Find where the given text appears and provide that cell's center as [x, y] coordinate. 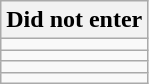
Did not enter [74, 20]
